Capture the cell that displays the provided text and extract its [x, y] central coordinate. 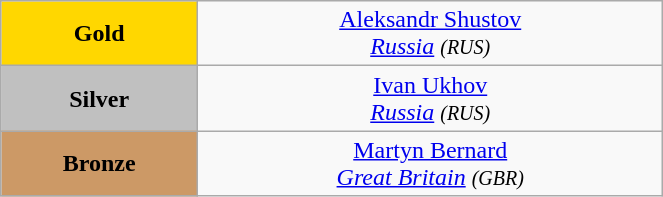
Silver [100, 98]
Aleksandr ShustovRussia (RUS) [430, 34]
Ivan UkhovRussia (RUS) [430, 98]
Martyn BernardGreat Britain (GBR) [430, 164]
Gold [100, 34]
Bronze [100, 164]
